Return (x, y) of the center of cell containing provided text 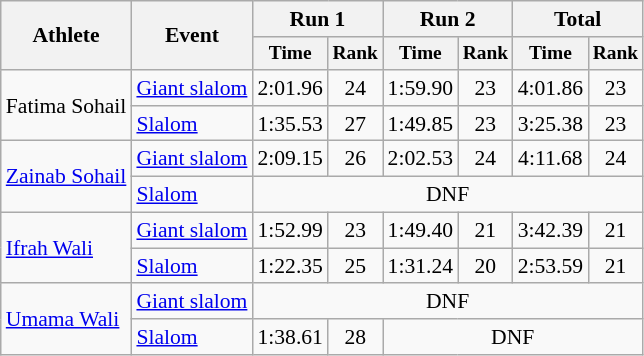
1:52.99 (290, 230)
2:09.15 (290, 159)
26 (356, 159)
25 (356, 266)
27 (356, 124)
1:49.85 (420, 124)
1:49.40 (420, 230)
Athlete (66, 36)
Umama Wali (66, 320)
1:38.61 (290, 337)
Run 2 (448, 19)
3:25.38 (550, 124)
2:53.59 (550, 266)
3:42.39 (550, 230)
1:35.53 (290, 124)
28 (356, 337)
Run 1 (317, 19)
2:02.53 (420, 159)
Zainab Sohail (66, 176)
Event (192, 36)
2:01.96 (290, 88)
4:11.68 (550, 159)
20 (486, 266)
Ifrah Wali (66, 248)
1:31.24 (420, 266)
1:22.35 (290, 266)
Fatima Sohail (66, 106)
Total (578, 19)
4:01.86 (550, 88)
1:59.90 (420, 88)
